Return the (X, Y) coordinate for the center point of the cell that contains the specified text.  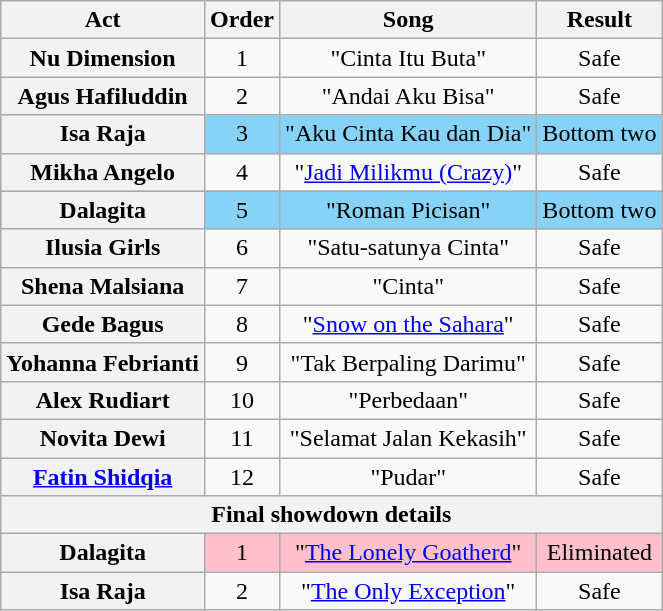
6 (242, 248)
Novita Dewi (103, 438)
Nu Dimension (103, 58)
5 (242, 210)
Final showdown details (332, 515)
Song (408, 20)
Alex Rudiart (103, 400)
"The Only Exception" (408, 591)
Order (242, 20)
"Tak Berpaling Darimu" (408, 362)
Agus Hafiluddin (103, 96)
"Aku Cinta Kau dan Dia" (408, 134)
"Perbedaan" (408, 400)
"Jadi Milikmu (Crazy)" (408, 172)
"Cinta" (408, 286)
3 (242, 134)
12 (242, 477)
Eliminated (600, 553)
Shena Malsiana (103, 286)
4 (242, 172)
9 (242, 362)
"Cinta Itu Buta" (408, 58)
Ilusia Girls (103, 248)
"Pudar" (408, 477)
Fatin Shidqia (103, 477)
Yohanna Febrianti (103, 362)
"Andai Aku Bisa" (408, 96)
7 (242, 286)
10 (242, 400)
"Selamat Jalan Kekasih" (408, 438)
"Satu-satunya Cinta" (408, 248)
Gede Bagus (103, 324)
"Roman Picisan" (408, 210)
Result (600, 20)
Act (103, 20)
Mikha Angelo (103, 172)
8 (242, 324)
"Snow on the Sahara" (408, 324)
11 (242, 438)
"The Lonely Goatherd" (408, 553)
